Detect which cell encompasses the target text, then output its [x, y] center coordinate. 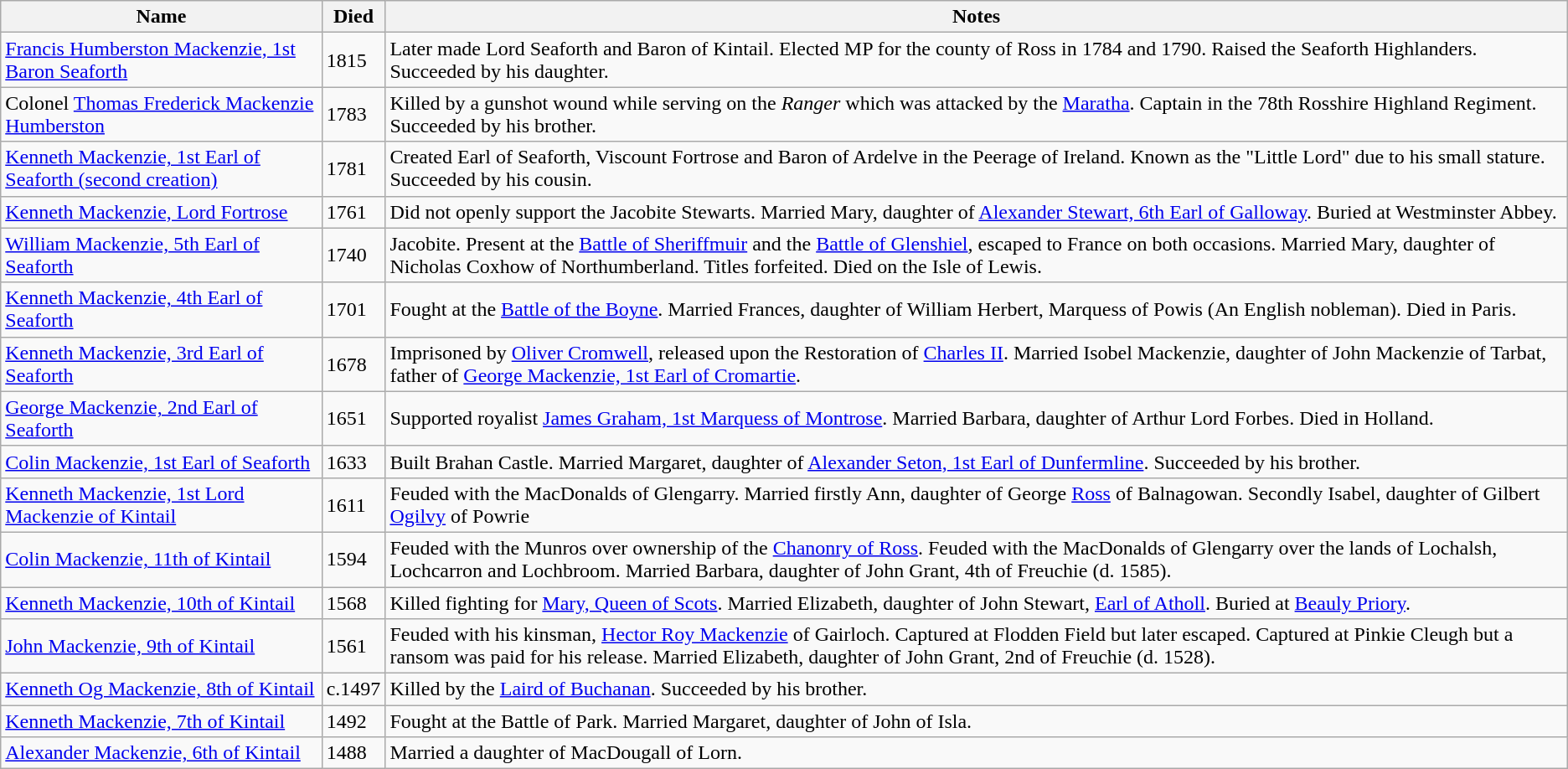
Colonel Thomas Frederick Mackenzie Humberston [161, 114]
Colin Mackenzie, 11th of Kintail [161, 560]
1701 [353, 310]
Kenneth Og Mackenzie, 8th of Kintail [161, 689]
Kenneth Mackenzie, 1st Earl of Seaforth (second creation) [161, 169]
c.1497 [353, 689]
Name [161, 17]
Fought at the Battle of the Boyne. Married Frances, daughter of William Herbert, Marquess of Powis (An English nobleman). Died in Paris. [977, 310]
1783 [353, 114]
Kenneth Mackenzie, 10th of Kintail [161, 602]
Alexander Mackenzie, 6th of Kintail [161, 753]
Did not openly support the Jacobite Stewarts. Married Mary, daughter of Alexander Stewart, 6th Earl of Galloway. Buried at Westminster Abbey. [977, 212]
Kenneth Mackenzie, 3rd Earl of Seaforth [161, 364]
William Mackenzie, 5th Earl of Seaforth [161, 255]
1611 [353, 504]
1740 [353, 255]
1651 [353, 419]
Colin Mackenzie, 1st Earl of Seaforth [161, 462]
1761 [353, 212]
Kenneth Mackenzie, 4th Earl of Seaforth [161, 310]
1488 [353, 753]
Kenneth Mackenzie, 1st Lord Mackenzie of Kintail [161, 504]
Kenneth Mackenzie, 7th of Kintail [161, 721]
1815 [353, 60]
Died [353, 17]
Fought at the Battle of Park. Married Margaret, daughter of John of Isla. [977, 721]
Built Brahan Castle. Married Margaret, daughter of Alexander Seton, 1st Earl of Dunfermline. Succeeded by his brother. [977, 462]
1678 [353, 364]
Supported royalist James Graham, 1st Marquess of Montrose. Married Barbara, daughter of Arthur Lord Forbes. Died in Holland. [977, 419]
1781 [353, 169]
1561 [353, 647]
Notes [977, 17]
Kenneth Mackenzie, Lord Fortrose [161, 212]
1568 [353, 602]
John Mackenzie, 9th of Kintail [161, 647]
Killed by the Laird of Buchanan. Succeeded by his brother. [977, 689]
Killed fighting for Mary, Queen of Scots. Married Elizabeth, daughter of John Stewart, Earl of Atholl. Buried at Beauly Priory. [977, 602]
1492 [353, 721]
1633 [353, 462]
Married a daughter of MacDougall of Lorn. [977, 753]
1594 [353, 560]
Francis Humberston Mackenzie, 1st Baron Seaforth [161, 60]
George Mackenzie, 2nd Earl of Seaforth [161, 419]
